Capture the cell that displays the provided text and extract its (x, y) central coordinate. 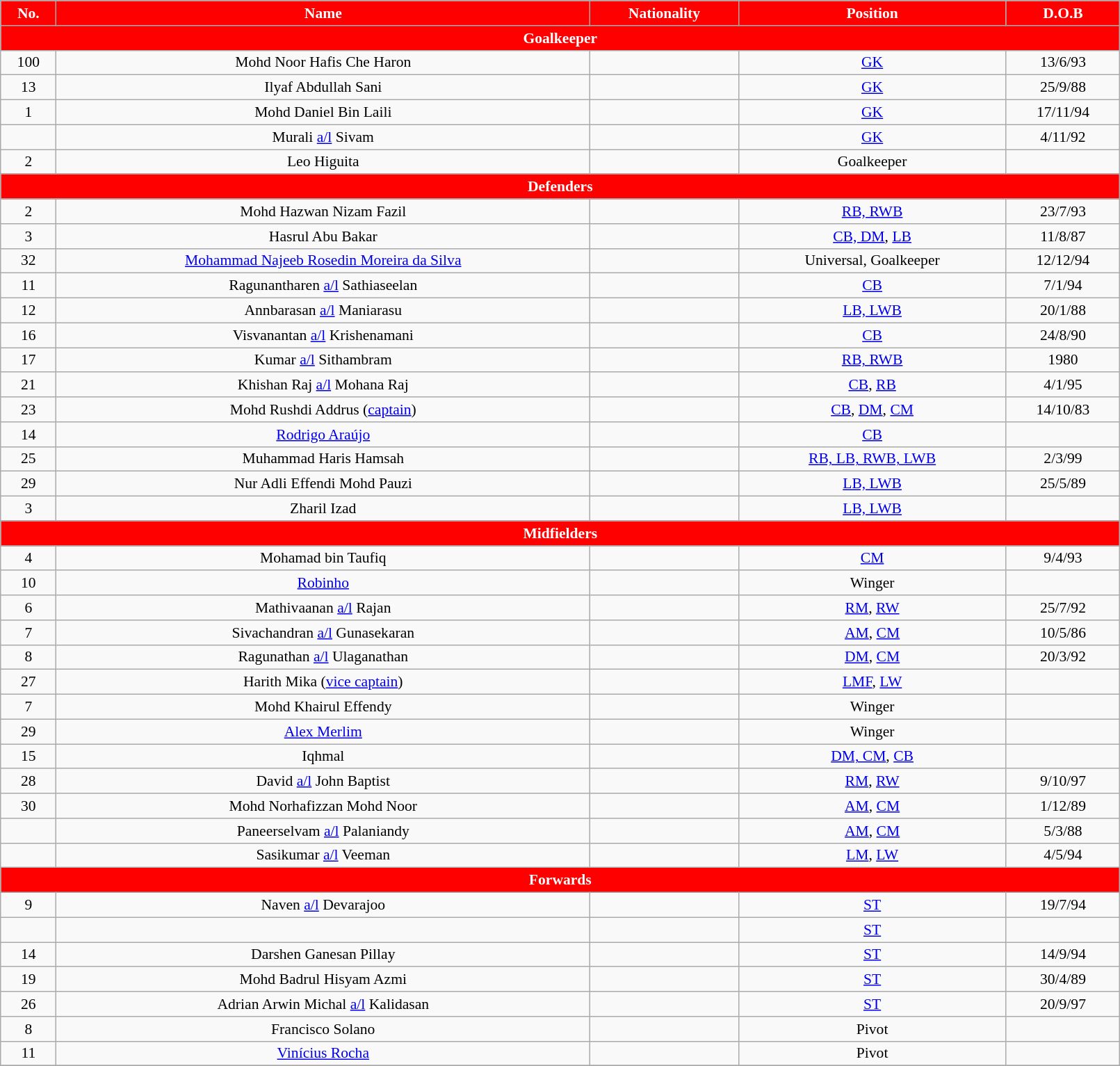
9/10/97 (1063, 782)
Iqhmal (323, 757)
10 (29, 583)
6 (29, 608)
Muhammad Haris Hamsah (323, 459)
Sivachandran a/l Gunasekaran (323, 633)
1980 (1063, 360)
RB, LB, RWB, LWB (872, 459)
1 (29, 113)
Ragunantharen a/l Sathiaseelan (323, 286)
Nur Adli Effendi Mohd Pauzi (323, 484)
Francisco Solano (323, 1029)
4 (29, 558)
12/12/94 (1063, 261)
Midfielders (560, 533)
4/1/95 (1063, 385)
2/3/99 (1063, 459)
27 (29, 682)
CM (872, 558)
Paneerselvam a/l Palaniandy (323, 831)
Hasrul Abu Bakar (323, 236)
Mathivaanan a/l Rajan (323, 608)
Vinícius Rocha (323, 1053)
14/9/94 (1063, 955)
20/1/88 (1063, 311)
10/5/86 (1063, 633)
13/6/93 (1063, 63)
DM, CM, CB (872, 757)
Nationality (665, 13)
17/11/94 (1063, 113)
13 (29, 88)
Mohd Khairul Effendy (323, 707)
D.O.B (1063, 13)
Mohd Badrul Hisyam Azmi (323, 980)
Mohd Rushdi Addrus (captain) (323, 410)
4/11/92 (1063, 137)
Sasikumar a/l Veeman (323, 855)
Mohd Norhafizzan Mohd Noor (323, 806)
24/8/90 (1063, 335)
9/4/93 (1063, 558)
Mohammad Najeeb Rosedin Moreira da Silva (323, 261)
23/7/93 (1063, 211)
Alex Merlim (323, 732)
1/12/89 (1063, 806)
Robinho (323, 583)
No. (29, 13)
Defenders (560, 187)
Adrian Arwin Michal a/l Kalidasan (323, 1004)
Annbarasan a/l Maniarasu (323, 311)
Ragunathan a/l Ulaganathan (323, 657)
Position (872, 13)
16 (29, 335)
Rodrigo Araújo (323, 435)
25 (29, 459)
Murali a/l Sivam (323, 137)
9 (29, 905)
5/3/88 (1063, 831)
LM, LW (872, 855)
20/3/92 (1063, 657)
20/9/97 (1063, 1004)
15 (29, 757)
4/5/94 (1063, 855)
25/5/89 (1063, 484)
Khishan Raj a/l Mohana Raj (323, 385)
Kumar a/l Sithambram (323, 360)
CB, DM, LB (872, 236)
23 (29, 410)
100 (29, 63)
Mohd Hazwan Nizam Fazil (323, 211)
17 (29, 360)
Darshen Ganesan Pillay (323, 955)
Mohd Noor Hafis Che Haron (323, 63)
Leo Higuita (323, 162)
14/10/83 (1063, 410)
Ilyaf Abdullah Sani (323, 88)
Harith Mika (vice captain) (323, 682)
Zharil Izad (323, 509)
30/4/89 (1063, 980)
30 (29, 806)
Universal, Goalkeeper (872, 261)
CB, RB (872, 385)
Name (323, 13)
Naven a/l Devarajoo (323, 905)
Mohd Daniel Bin Laili (323, 113)
11/8/87 (1063, 236)
19 (29, 980)
Visvanantan a/l Krishenamani (323, 335)
DM, CM (872, 657)
7/1/94 (1063, 286)
Forwards (560, 880)
25/7/92 (1063, 608)
David a/l John Baptist (323, 782)
12 (29, 311)
32 (29, 261)
21 (29, 385)
25/9/88 (1063, 88)
19/7/94 (1063, 905)
LMF, LW (872, 682)
26 (29, 1004)
Mohamad bin Taufiq (323, 558)
CB, DM, CM (872, 410)
28 (29, 782)
